Locate the cell with the specified text and output its [x, y] center coordinate. 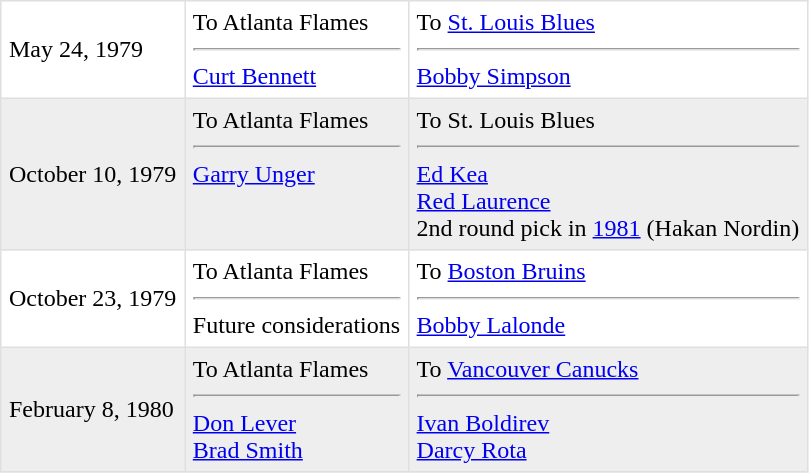
To Atlanta Flames Garry Unger [297, 174]
May 24, 1979 [93, 50]
To Vancouver Canucks Ivan BoldirevDarcy Rota [608, 409]
February 8, 1980 [93, 409]
To Atlanta Flames Future considerations [297, 299]
October 10, 1979 [93, 174]
October 23, 1979 [93, 299]
To Boston Bruins Bobby Lalonde [608, 299]
To Atlanta Flames Don LeverBrad Smith [297, 409]
To St. Louis Blues Bobby Simpson [608, 50]
To St. Louis Blues Ed KeaRed Laurence2nd round pick in 1981 (Hakan Nordin) [608, 174]
To Atlanta Flames Curt Bennett [297, 50]
